Search for the cell housing the specified text and yield its (x, y) center coordinate. 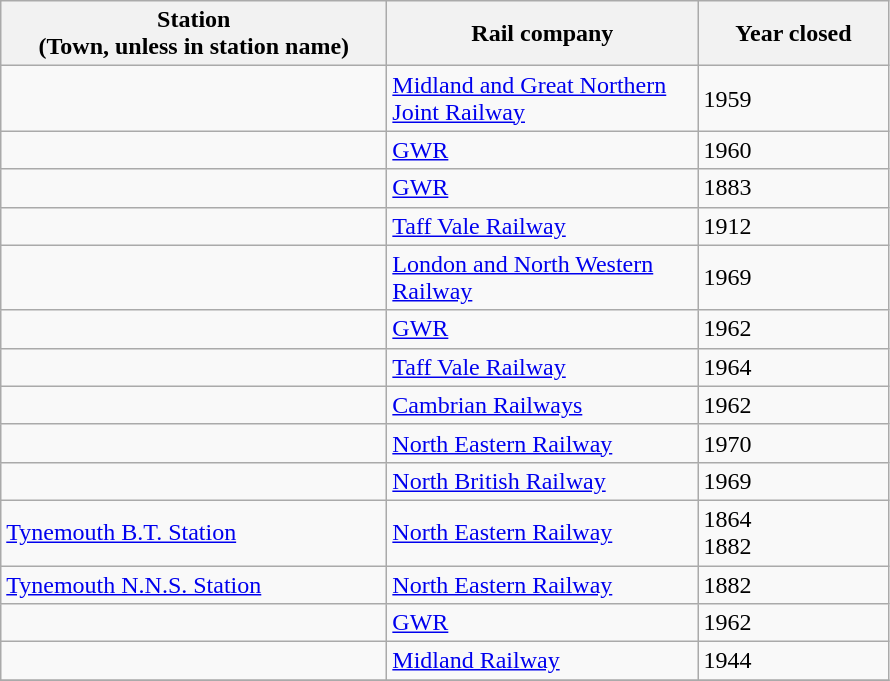
Tynemouth B.T. Station (194, 532)
1959 (794, 98)
1882 (794, 585)
North British Railway (542, 481)
1883 (794, 188)
1912 (794, 226)
Cambrian Railways (542, 405)
1944 (794, 661)
Midland and Great Northern Joint Railway (542, 98)
Station(Town, unless in station name) (194, 34)
1970 (794, 443)
1964 (794, 367)
Year closed (794, 34)
Midland Railway (542, 661)
London and North Western Railway (542, 278)
Tynemouth N.N.S. Station (194, 585)
Rail company (542, 34)
18641882 (794, 532)
1960 (794, 150)
